Return the (x, y) coordinate for the center point of the cell that contains the specified text.  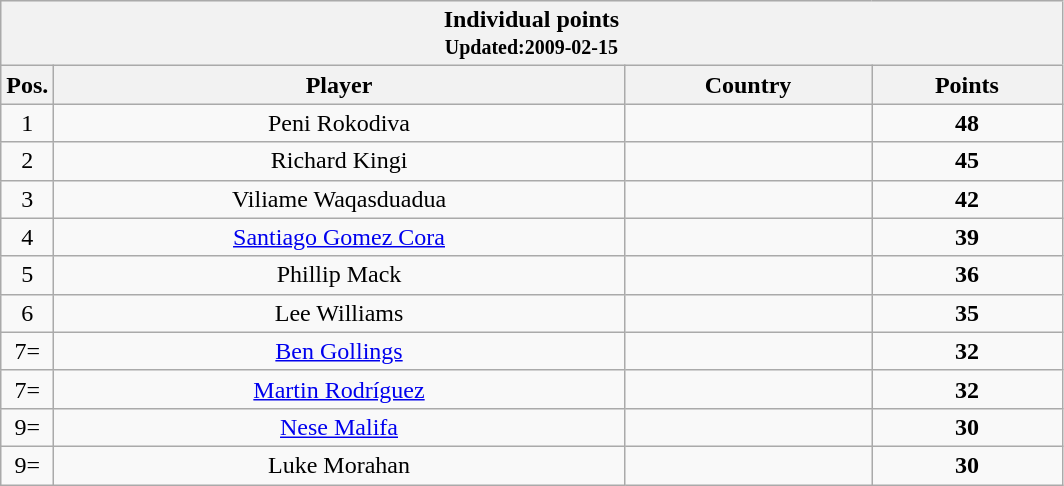
Santiago Gomez Cora (339, 237)
36 (967, 275)
Individual points Updated:2009-02-15 (532, 34)
Phillip Mack (339, 275)
3 (28, 199)
45 (967, 161)
Pos. (28, 85)
Points (967, 85)
1 (28, 123)
Nese Malifa (339, 427)
Ben Gollings (339, 351)
35 (967, 313)
4 (28, 237)
Richard Kingi (339, 161)
Country (748, 85)
6 (28, 313)
Viliame Waqasduadua (339, 199)
Martin Rodríguez (339, 389)
Lee Williams (339, 313)
48 (967, 123)
Luke Morahan (339, 465)
Peni Rokodiva (339, 123)
42 (967, 199)
Player (339, 85)
39 (967, 237)
5 (28, 275)
2 (28, 161)
